Provide the [X, Y] coordinate of the cell's center where the given text is located.  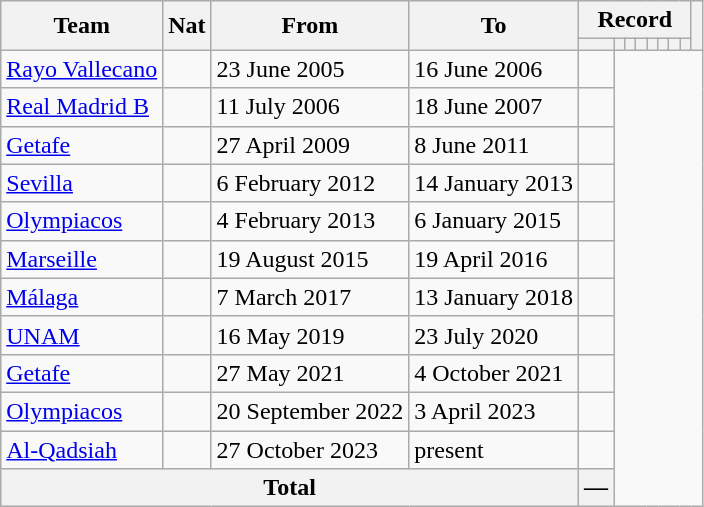
18 June 2007 [494, 107]
Real Madrid B [82, 107]
8 June 2011 [494, 145]
Rayo Vallecano [82, 69]
16 May 2019 [310, 335]
14 January 2013 [494, 183]
Nat [187, 26]
7 March 2017 [310, 297]
27 October 2023 [310, 449]
27 May 2021 [310, 373]
23 July 2020 [494, 335]
4 October 2021 [494, 373]
Málaga [82, 297]
Total [290, 488]
Record [634, 20]
Sevilla [82, 183]
20 September 2022 [310, 411]
To [494, 26]
6 February 2012 [310, 183]
27 April 2009 [310, 145]
From [310, 26]
Team [82, 26]
3 April 2023 [494, 411]
present [494, 449]
13 January 2018 [494, 297]
Marseille [82, 259]
16 June 2006 [494, 69]
19 August 2015 [310, 259]
— [596, 488]
Al-Qadsiah [82, 449]
23 June 2005 [310, 69]
4 February 2013 [310, 221]
UNAM [82, 335]
6 January 2015 [494, 221]
11 July 2006 [310, 107]
19 April 2016 [494, 259]
